Output the (x, y) coordinate of the center of the cell containing the given text.  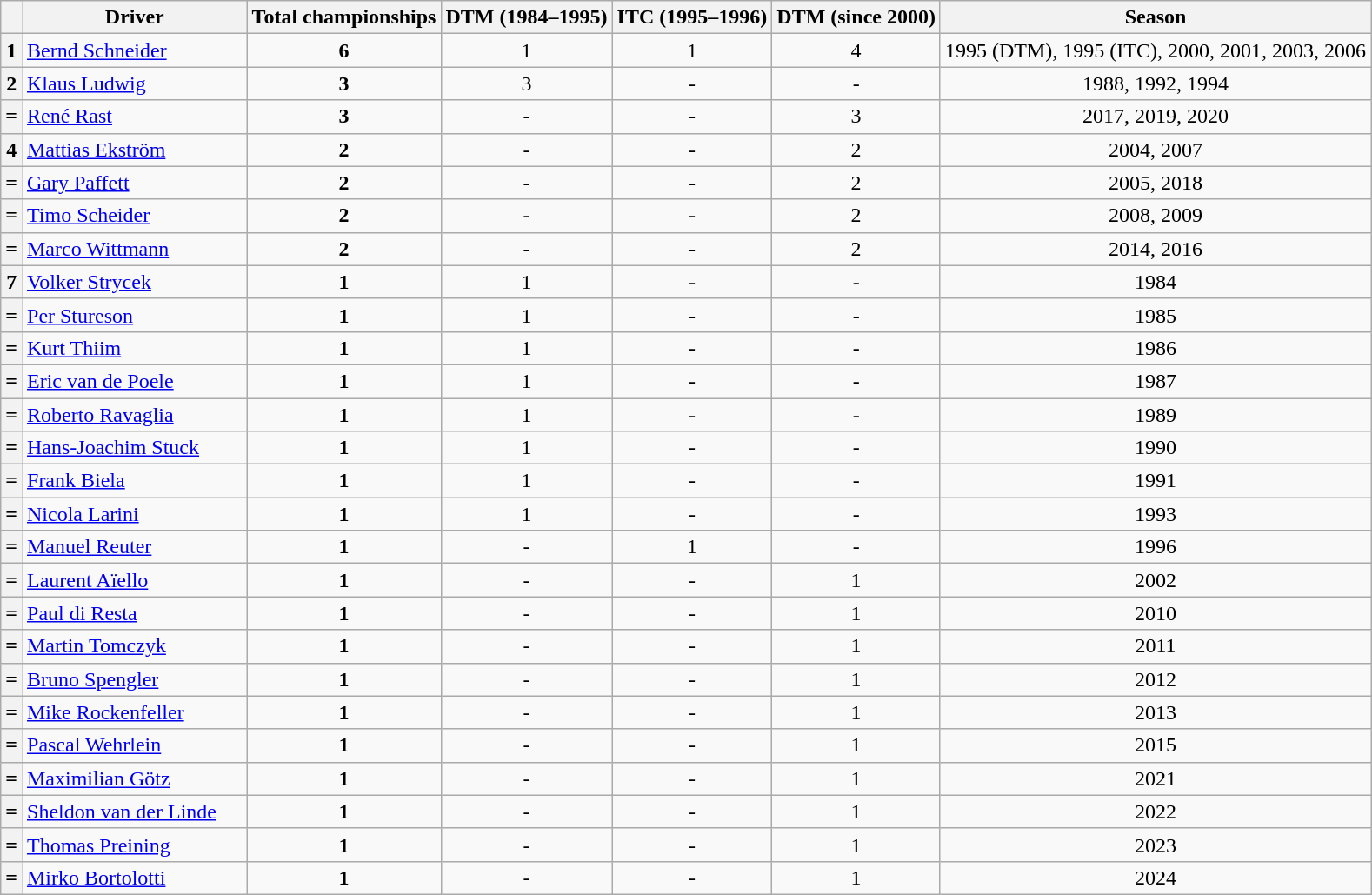
2024 (1155, 878)
DTM (1984–1995) (527, 17)
Manuel Reuter (136, 547)
Total championships (344, 17)
Kurt Thiim (136, 348)
1990 (1155, 448)
1996 (1155, 547)
2002 (1155, 580)
2011 (1155, 646)
Frank Biela (136, 481)
Mike Rockenfeller (136, 712)
Klaus Ludwig (136, 83)
Timo Scheider (136, 216)
René Rast (136, 117)
1986 (1155, 348)
7 (12, 282)
Mirko Bortolotti (136, 878)
Maximilian Götz (136, 778)
Nicola Larini (136, 514)
1984 (1155, 282)
1988, 1992, 1994 (1155, 83)
2023 (1155, 845)
1985 (1155, 315)
2014, 2016 (1155, 249)
Sheldon van der Linde (136, 812)
Bruno Spengler (136, 679)
2004, 2007 (1155, 150)
2010 (1155, 613)
1989 (1155, 415)
1991 (1155, 481)
2021 (1155, 778)
2012 (1155, 679)
1993 (1155, 514)
2008, 2009 (1155, 216)
Driver (136, 17)
Pascal Wehrlein (136, 745)
6 (344, 50)
Eric van de Poele (136, 381)
Volker Strycek (136, 282)
DTM (since 2000) (856, 17)
2005, 2018 (1155, 183)
Marco Wittmann (136, 249)
2022 (1155, 812)
Martin Tomczyk (136, 646)
ITC (1995–1996) (692, 17)
1987 (1155, 381)
Hans-Joachim Stuck (136, 448)
Paul di Resta (136, 613)
2017, 2019, 2020 (1155, 117)
1995 (DTM), 1995 (ITC), 2000, 2001, 2003, 2006 (1155, 50)
Season (1155, 17)
2015 (1155, 745)
Mattias Ekström (136, 150)
Thomas Preining (136, 845)
2013 (1155, 712)
Bernd Schneider (136, 50)
Gary Paffett (136, 183)
Per Stureson (136, 315)
Laurent Aïello (136, 580)
Roberto Ravaglia (136, 415)
